Provide the [x, y] coordinate of the cell's center where the given text is located.  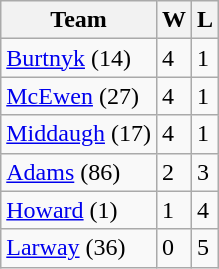
Team [79, 20]
Howard (1) [79, 210]
Burtnyk (14) [79, 58]
Larway (36) [79, 248]
W [174, 20]
Adams (86) [79, 172]
3 [206, 172]
Middaugh (17) [79, 134]
0 [174, 248]
L [206, 20]
2 [174, 172]
5 [206, 248]
McEwen (27) [79, 96]
